Pinpoint the cell where the given text exists, returning its (x, y) midpoint coordinate. 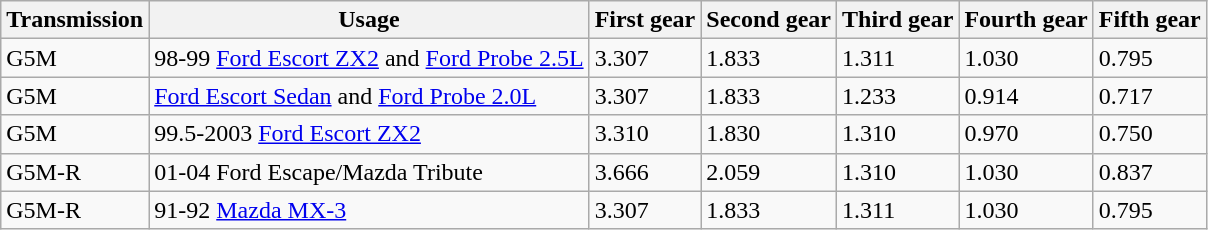
Ford Escort Sedan and Ford Probe 2.0L (369, 96)
0.837 (1150, 172)
Fifth gear (1150, 20)
0.717 (1150, 96)
1.233 (898, 96)
99.5-2003 Ford Escort ZX2 (369, 134)
0.914 (1026, 96)
Fourth gear (1026, 20)
Second gear (769, 20)
Third gear (898, 20)
3.666 (645, 172)
01-04 Ford Escape/Mazda Tribute (369, 172)
1.830 (769, 134)
3.310 (645, 134)
0.750 (1150, 134)
91-92 Mazda MX-3 (369, 210)
2.059 (769, 172)
0.970 (1026, 134)
First gear (645, 20)
98-99 Ford Escort ZX2 and Ford Probe 2.5L (369, 58)
Usage (369, 20)
Transmission (75, 20)
